Extract the [x, y] coordinate from the center of the cell holding the provided text.  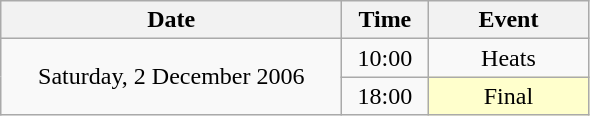
18:00 [385, 96]
10:00 [385, 58]
Event [508, 20]
Heats [508, 58]
Date [172, 20]
Final [508, 96]
Saturday, 2 December 2006 [172, 77]
Time [385, 20]
